Return the (x, y) coordinate for the center point of the cell that contains the specified text.  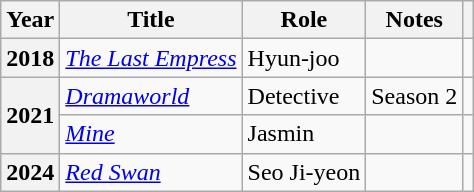
Dramaworld (151, 96)
2021 (30, 115)
Detective (304, 96)
Title (151, 20)
Red Swan (151, 172)
Year (30, 20)
2024 (30, 172)
Season 2 (414, 96)
Hyun-joo (304, 58)
Mine (151, 134)
Role (304, 20)
Seo Ji-yeon (304, 172)
The Last Empress (151, 58)
Jasmin (304, 134)
Notes (414, 20)
2018 (30, 58)
